Locate the cell with the specified text and output its [x, y] center coordinate. 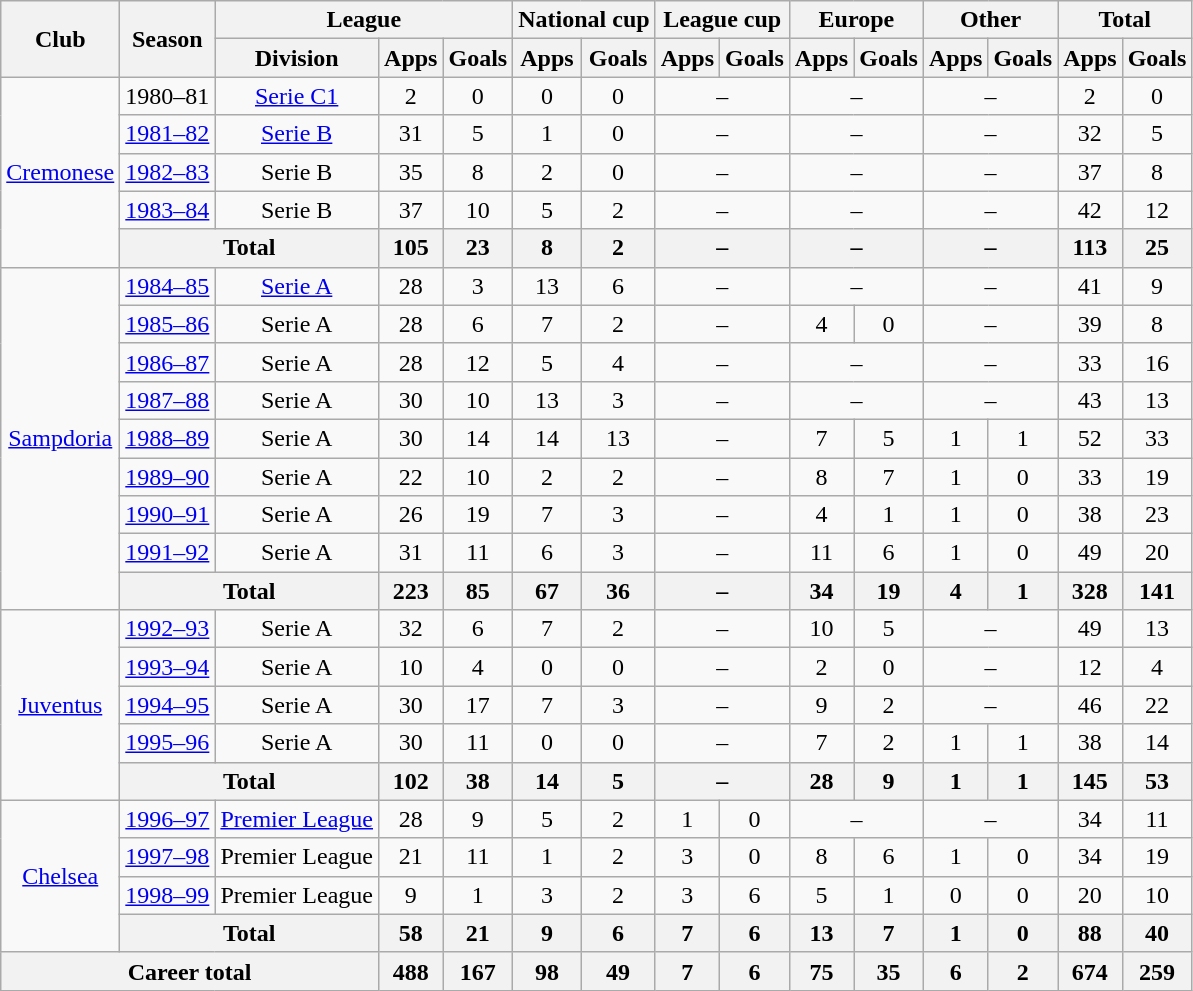
1982–83 [168, 172]
1985–86 [168, 324]
Season [168, 39]
105 [411, 248]
Serie C1 [297, 96]
1988–89 [168, 438]
43 [1090, 400]
67 [547, 591]
1995–96 [168, 743]
88 [1090, 933]
1990–91 [168, 515]
102 [411, 781]
1983–84 [168, 210]
League cup [722, 20]
1987–88 [168, 400]
58 [411, 933]
259 [1157, 971]
Career total [190, 971]
41 [1090, 286]
1991–92 [168, 553]
Sampdoria [60, 438]
25 [1157, 248]
145 [1090, 781]
40 [1157, 933]
42 [1090, 210]
1981–82 [168, 134]
39 [1090, 324]
1984–85 [168, 286]
1997–98 [168, 857]
53 [1157, 781]
1992–93 [168, 629]
1996–97 [168, 819]
36 [618, 591]
167 [478, 971]
League [364, 20]
1989–90 [168, 477]
Cremonese [60, 172]
75 [821, 971]
1980–81 [168, 96]
Club [60, 39]
Other [990, 20]
85 [478, 591]
328 [1090, 591]
488 [411, 971]
1993–94 [168, 667]
52 [1090, 438]
Europe [856, 20]
National cup [584, 20]
1998–99 [168, 895]
1986–87 [168, 362]
Juventus [60, 705]
1994–95 [168, 705]
16 [1157, 362]
Chelsea [60, 876]
223 [411, 591]
26 [411, 515]
98 [547, 971]
141 [1157, 591]
113 [1090, 248]
46 [1090, 705]
17 [478, 705]
674 [1090, 971]
Division [297, 58]
